Detect which cell encompasses the target text, then output its (x, y) center coordinate. 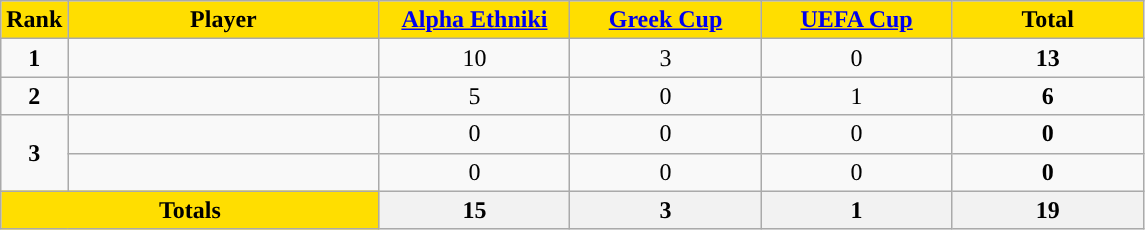
Player (224, 20)
5 (474, 96)
6 (1048, 96)
2 (34, 96)
Greek Cup (666, 20)
Totals (190, 210)
Total (1048, 20)
Alpha Ethniki (474, 20)
10 (474, 58)
15 (474, 210)
UEFA Cup (856, 20)
13 (1048, 58)
Rank (34, 20)
19 (1048, 210)
